Output the [X, Y] coordinate of the center of the cell containing the given text.  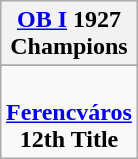
Ferencváros12th Title [70, 112]
OB I 1927Champions [70, 34]
